Search for the cell housing the specified text and yield its [X, Y] center coordinate. 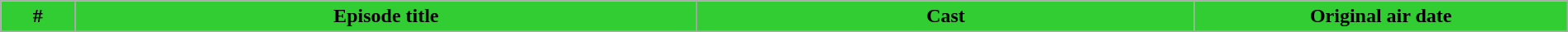
Episode title [386, 16]
Cast [946, 16]
# [38, 16]
Original air date [1381, 16]
